Provide the (x, y) coordinate of the cell's center where the given text is located.  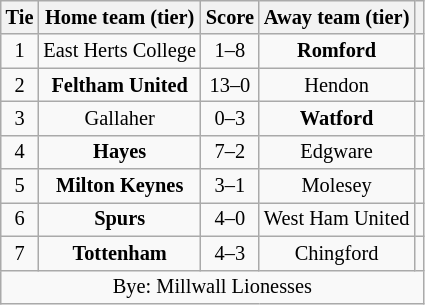
7 (20, 253)
0–3 (230, 118)
Home team (tier) (120, 17)
4–0 (230, 219)
2 (20, 85)
Tottenham (120, 253)
7–2 (230, 152)
Tie (20, 17)
Spurs (120, 219)
Edgware (336, 152)
13–0 (230, 85)
Romford (336, 51)
Score (230, 17)
Feltham United (120, 85)
6 (20, 219)
1 (20, 51)
5 (20, 186)
1–8 (230, 51)
Hayes (120, 152)
Milton Keynes (120, 186)
3 (20, 118)
Chingford (336, 253)
3–1 (230, 186)
West Ham United (336, 219)
4 (20, 152)
Away team (tier) (336, 17)
Hendon (336, 85)
Watford (336, 118)
Gallaher (120, 118)
East Herts College (120, 51)
Bye: Millwall Lionesses (212, 287)
Molesey (336, 186)
4–3 (230, 253)
